Scan for the cell matching the given text and deliver its (x, y) coordinate at center. 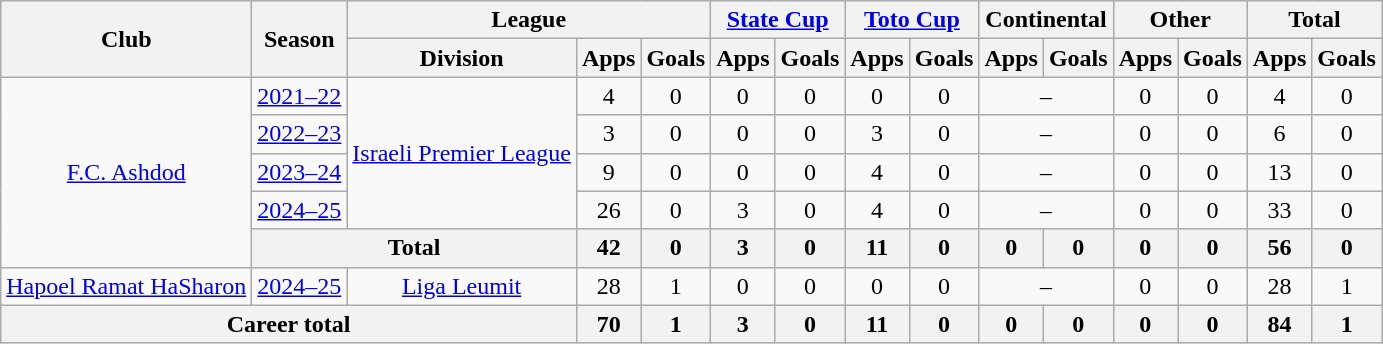
Season (300, 39)
Toto Cup (912, 20)
Liga Leumit (462, 286)
2021–22 (300, 96)
26 (608, 210)
Club (126, 39)
2023–24 (300, 172)
League (529, 20)
33 (1279, 210)
Continental (1046, 20)
70 (608, 324)
Other (1180, 20)
State Cup (778, 20)
F.C. Ashdod (126, 172)
13 (1279, 172)
56 (1279, 248)
Career total (289, 324)
2022–23 (300, 134)
9 (608, 172)
Israeli Premier League (462, 153)
6 (1279, 134)
84 (1279, 324)
42 (608, 248)
Hapoel Ramat HaSharon (126, 286)
Division (462, 58)
